Search for the cell housing the specified text and yield its [X, Y] center coordinate. 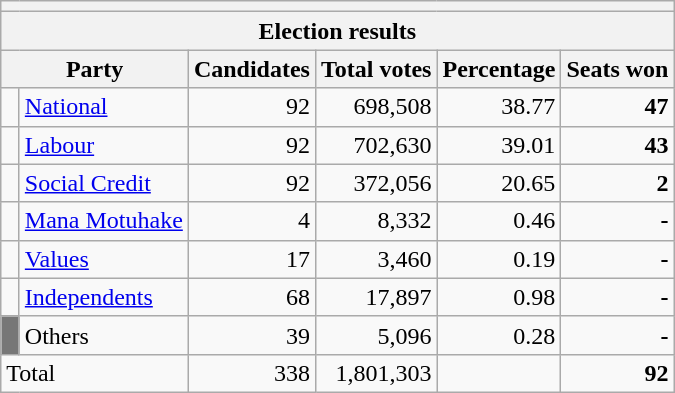
2 [618, 183]
0.19 [499, 259]
0.28 [499, 335]
5,096 [376, 335]
47 [618, 107]
Independents [104, 297]
4 [252, 221]
Seats won [618, 69]
Total [95, 373]
0.98 [499, 297]
702,630 [376, 145]
8,332 [376, 221]
39 [252, 335]
Election results [338, 31]
38.77 [499, 107]
698,508 [376, 107]
338 [252, 373]
39.01 [499, 145]
Total votes [376, 69]
17,897 [376, 297]
National [104, 107]
0.46 [499, 221]
3,460 [376, 259]
Party [95, 69]
Others [104, 335]
Percentage [499, 69]
1,801,303 [376, 373]
Candidates [252, 69]
372,056 [376, 183]
20.65 [499, 183]
43 [618, 145]
68 [252, 297]
Labour [104, 145]
17 [252, 259]
Social Credit [104, 183]
Mana Motuhake [104, 221]
Values [104, 259]
